Return [x, y] of the center of cell containing provided text 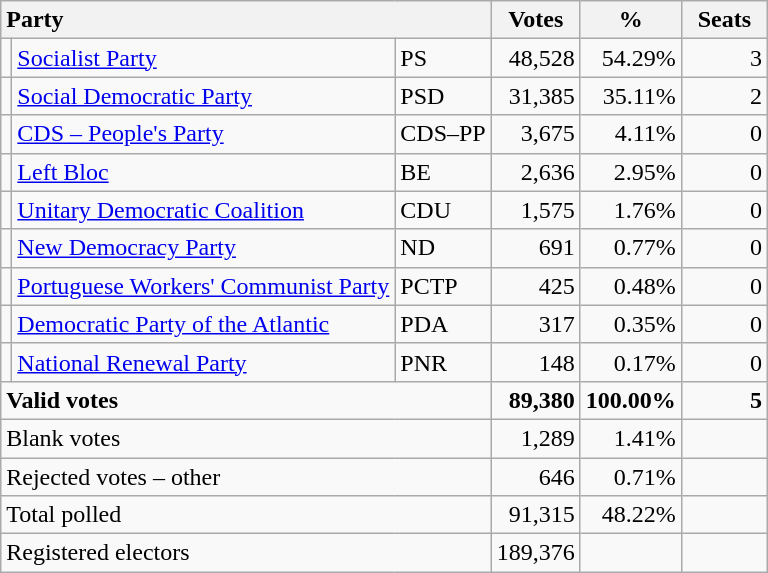
PS [443, 58]
0.17% [630, 362]
48.22% [630, 515]
Valid votes [246, 400]
646 [536, 477]
Social Democratic Party [204, 96]
Democratic Party of the Atlantic [204, 324]
Left Bloc [204, 172]
2.95% [630, 172]
Socialist Party [204, 58]
1,289 [536, 438]
Total polled [246, 515]
CDS–PP [443, 134]
National Renewal Party [204, 362]
48,528 [536, 58]
1,575 [536, 210]
Seats [724, 20]
5 [724, 400]
New Democracy Party [204, 248]
89,380 [536, 400]
425 [536, 286]
PCTP [443, 286]
ND [443, 248]
Rejected votes – other [246, 477]
3,675 [536, 134]
Party [246, 20]
BE [443, 172]
Portuguese Workers' Communist Party [204, 286]
PDA [443, 324]
% [630, 20]
2,636 [536, 172]
1.76% [630, 210]
Votes [536, 20]
CDS – People's Party [204, 134]
1.41% [630, 438]
317 [536, 324]
0.77% [630, 248]
691 [536, 248]
Blank votes [246, 438]
CDU [443, 210]
54.29% [630, 58]
0.35% [630, 324]
Registered electors [246, 553]
31,385 [536, 96]
0.71% [630, 477]
2 [724, 96]
100.00% [630, 400]
0.48% [630, 286]
PNR [443, 362]
Unitary Democratic Coalition [204, 210]
91,315 [536, 515]
4.11% [630, 134]
PSD [443, 96]
3 [724, 58]
189,376 [536, 553]
148 [536, 362]
35.11% [630, 96]
